Detect which cell encompasses the target text, then output its [X, Y] center coordinate. 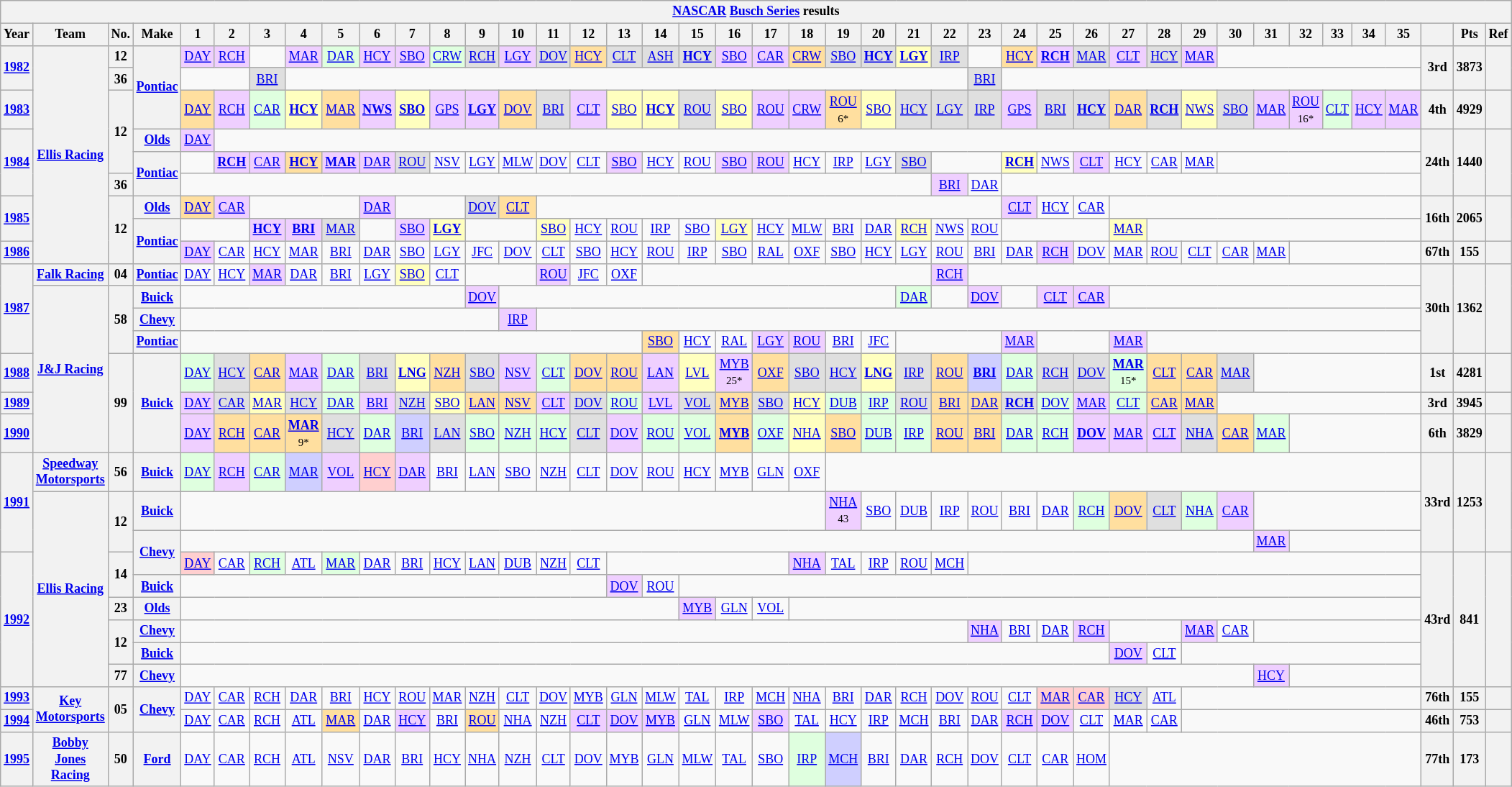
1994 [17, 721]
99 [121, 403]
18 [807, 35]
1440 [1470, 163]
77 [121, 676]
Falk Racing [70, 275]
NASCAR Busch Series results [756, 12]
16th [1438, 219]
19 [843, 35]
24 [1020, 35]
6th [1438, 434]
1986 [17, 252]
1989 [17, 403]
21 [914, 35]
Make [157, 35]
Speedway Motorsports [70, 472]
Bobby Jones Racing [70, 759]
1990 [17, 434]
1991 [17, 502]
ASH [660, 56]
15 [697, 35]
MAR9* [303, 434]
17 [771, 35]
Key Motorsports [70, 709]
7 [412, 35]
4929 [1470, 109]
30th [1438, 308]
1985 [17, 219]
3873 [1470, 68]
24th [1438, 163]
1984 [17, 163]
1362 [1470, 308]
HOM [1091, 759]
31 [1271, 35]
29 [1200, 35]
25 [1055, 35]
ROU6* [843, 109]
3945 [1470, 403]
Year [17, 35]
26 [1091, 35]
30 [1235, 35]
16 [733, 35]
22 [950, 35]
05 [121, 709]
76th [1438, 698]
Ford [157, 759]
13 [624, 35]
4 [303, 35]
27 [1128, 35]
8 [447, 35]
1988 [17, 373]
1992 [17, 620]
67th [1438, 252]
33 [1337, 35]
1 [198, 35]
1993 [17, 698]
4281 [1470, 373]
6 [377, 35]
43rd [1438, 620]
32 [1306, 35]
No. [121, 35]
2065 [1470, 219]
34 [1369, 35]
2 [232, 35]
9 [482, 35]
Ref [1498, 35]
28 [1165, 35]
46th [1438, 721]
841 [1470, 620]
ROU16* [1306, 109]
04 [121, 275]
35 [1403, 35]
3 [267, 35]
Pts [1470, 35]
20 [879, 35]
NHA43 [843, 511]
J&J Racing [70, 369]
753 [1470, 721]
10 [518, 35]
3829 [1470, 434]
11 [554, 35]
MAR15* [1128, 373]
5 [341, 35]
Team [70, 35]
1983 [17, 109]
1982 [17, 68]
56 [121, 472]
1995 [17, 759]
33rd [1438, 502]
50 [121, 759]
1st [1438, 373]
77th [1438, 759]
58 [121, 319]
173 [1470, 759]
4th [1438, 109]
1987 [17, 308]
1253 [1470, 502]
MYB25* [733, 373]
